Search for the cell housing the specified text and yield its [X, Y] center coordinate. 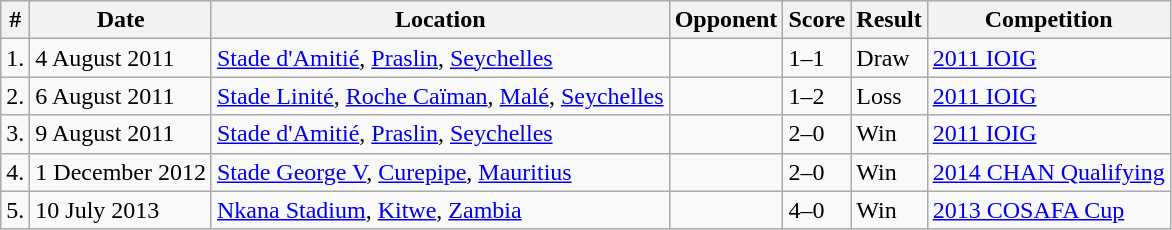
Draw [889, 58]
6 August 2011 [121, 96]
10 July 2013 [121, 210]
2014 CHAN Qualifying [1048, 172]
9 August 2011 [121, 134]
Score [817, 20]
1 December 2012 [121, 172]
Nkana Stadium, Kitwe, Zambia [440, 210]
Stade Linité, Roche Caïman, Malé, Seychelles [440, 96]
5. [16, 210]
# [16, 20]
Result [889, 20]
Location [440, 20]
3. [16, 134]
1–2 [817, 96]
4–0 [817, 210]
Loss [889, 96]
2. [16, 96]
4. [16, 172]
1–1 [817, 58]
Stade George V, Curepipe, Mauritius [440, 172]
4 August 2011 [121, 58]
1. [16, 58]
Opponent [726, 20]
2013 COSAFA Cup [1048, 210]
Competition [1048, 20]
Date [121, 20]
